Detect which cell encompasses the target text, then output its (x, y) center coordinate. 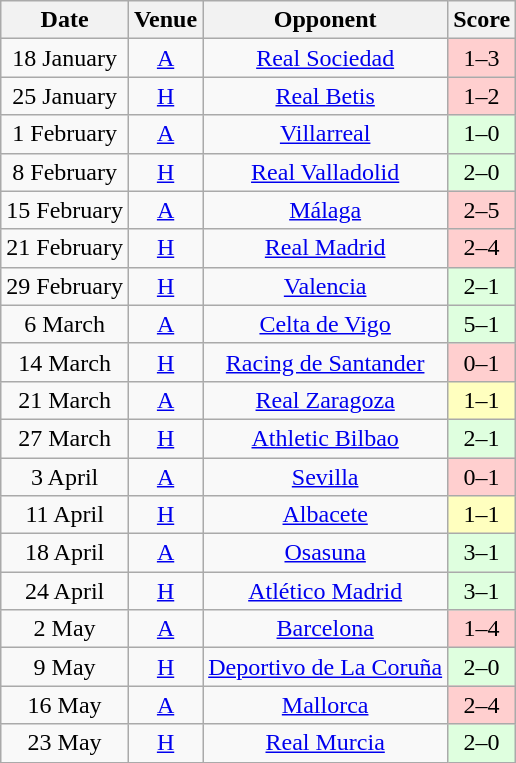
Score (482, 20)
Mallorca (326, 705)
Real Sociedad (326, 58)
Athletic Bilbao (326, 438)
Barcelona (326, 629)
29 February (65, 286)
Villarreal (326, 134)
1–0 (482, 134)
27 March (65, 438)
Sevilla (326, 477)
Osasuna (326, 553)
Real Zaragoza (326, 400)
Date (65, 20)
21 March (65, 400)
Valencia (326, 286)
8 February (65, 172)
24 April (65, 591)
2 May (65, 629)
1–3 (482, 58)
14 March (65, 362)
Celta de Vigo (326, 324)
1–4 (482, 629)
18 January (65, 58)
16 May (65, 705)
25 January (65, 96)
Real Betis (326, 96)
2–5 (482, 210)
5–1 (482, 324)
Venue (165, 20)
Real Madrid (326, 248)
6 March (65, 324)
Real Murcia (326, 743)
15 February (65, 210)
Deportivo de La Coruña (326, 667)
Racing de Santander (326, 362)
1 February (65, 134)
1–2 (482, 96)
23 May (65, 743)
Málaga (326, 210)
11 April (65, 515)
21 February (65, 248)
Opponent (326, 20)
Real Valladolid (326, 172)
Atlético Madrid (326, 591)
3 April (65, 477)
9 May (65, 667)
Albacete (326, 515)
18 April (65, 553)
